Pinpoint the cell where the given text exists, returning its [X, Y] midpoint coordinate. 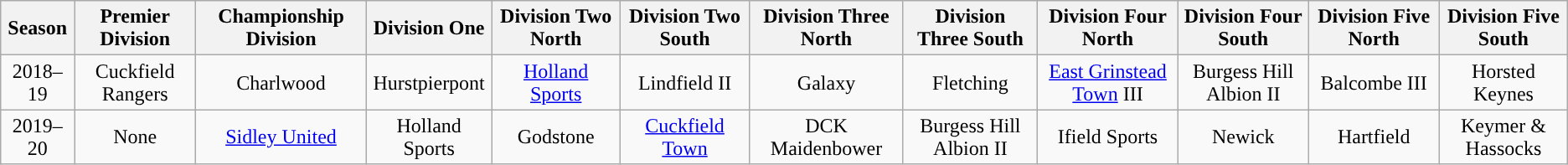
Division Three North [827, 28]
Horsted Keynes [1504, 82]
2018–19 [38, 82]
Ifield Sports [1107, 137]
Championship Division [281, 28]
Keymer & Hassocks [1504, 137]
DCK Maidenbower [827, 137]
Division Five North [1374, 28]
Cuckfield Rangers [136, 82]
None [136, 137]
Lindfield II [684, 82]
Fletching [970, 82]
Division Five South [1504, 28]
Cuckfield Town [684, 137]
Newick [1243, 137]
Sidley United [281, 137]
Balcombe III [1374, 82]
2019–20 [38, 137]
Division Two North [556, 28]
Hurstpierpont [429, 82]
Division Four North [1107, 28]
Division One [429, 28]
Division Three South [970, 28]
Charlwood [281, 82]
Season [38, 28]
Division Two South [684, 28]
Hartfield [1374, 137]
Godstone [556, 137]
Premier Division [136, 28]
East Grinstead Town III [1107, 82]
Division Four South [1243, 28]
Galaxy [827, 82]
